Output the (X, Y) coordinate of the center of the cell containing the given text.  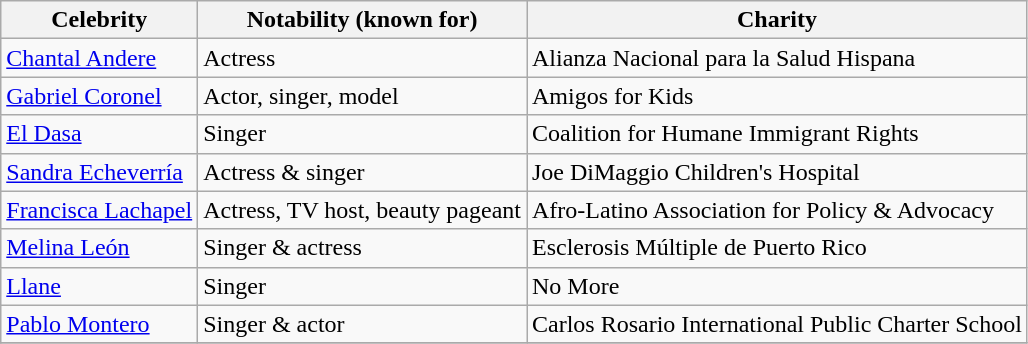
Melina León (100, 248)
Pablo Montero (100, 324)
Charity (776, 20)
Notability (known for) (362, 20)
Gabriel Coronel (100, 96)
Singer & actor (362, 324)
Chantal Andere (100, 58)
Carlos Rosario International Public Charter School (776, 324)
Actress & singer (362, 172)
Singer & actress (362, 248)
Joe DiMaggio Children's Hospital (776, 172)
Alianza Nacional para la Salud Hispana (776, 58)
El Dasa (100, 134)
Actress, TV host, beauty pageant (362, 210)
Sandra Echeverría (100, 172)
Actress (362, 58)
Coalition for Humane Immigrant Rights (776, 134)
Llane (100, 286)
Celebrity (100, 20)
Francisca Lachapel (100, 210)
Esclerosis Múltiple de Puerto Rico (776, 248)
No More (776, 286)
Amigos for Kids (776, 96)
Afro-Latino Association for Policy & Advocacy (776, 210)
Actor, singer, model (362, 96)
